Output the [x, y] coordinate of the center of the cell containing the given text.  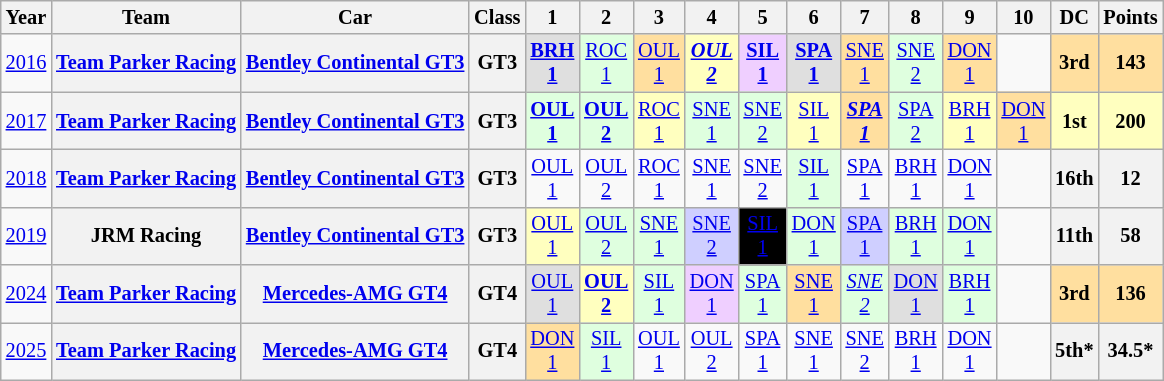
200 [1130, 121]
5 [763, 17]
16th [1074, 178]
5th* [1074, 351]
1 [552, 17]
2016 [26, 63]
136 [1130, 294]
12 [1130, 178]
2019 [26, 236]
58 [1130, 236]
9 [970, 17]
SPA2 [916, 121]
2018 [26, 178]
JRM Racing [146, 236]
2024 [26, 294]
34.5* [1130, 351]
10 [1023, 17]
2 [606, 17]
4 [712, 17]
11th [1074, 236]
7 [865, 17]
143 [1130, 63]
Team [146, 17]
Car [355, 17]
1st [1074, 121]
8 [916, 17]
2025 [26, 351]
Points [1130, 17]
Year [26, 17]
Class [497, 17]
DC [1074, 17]
3 [659, 17]
2017 [26, 121]
6 [814, 17]
